Provide the (X, Y) coordinate of the cell's center where the given text is located.  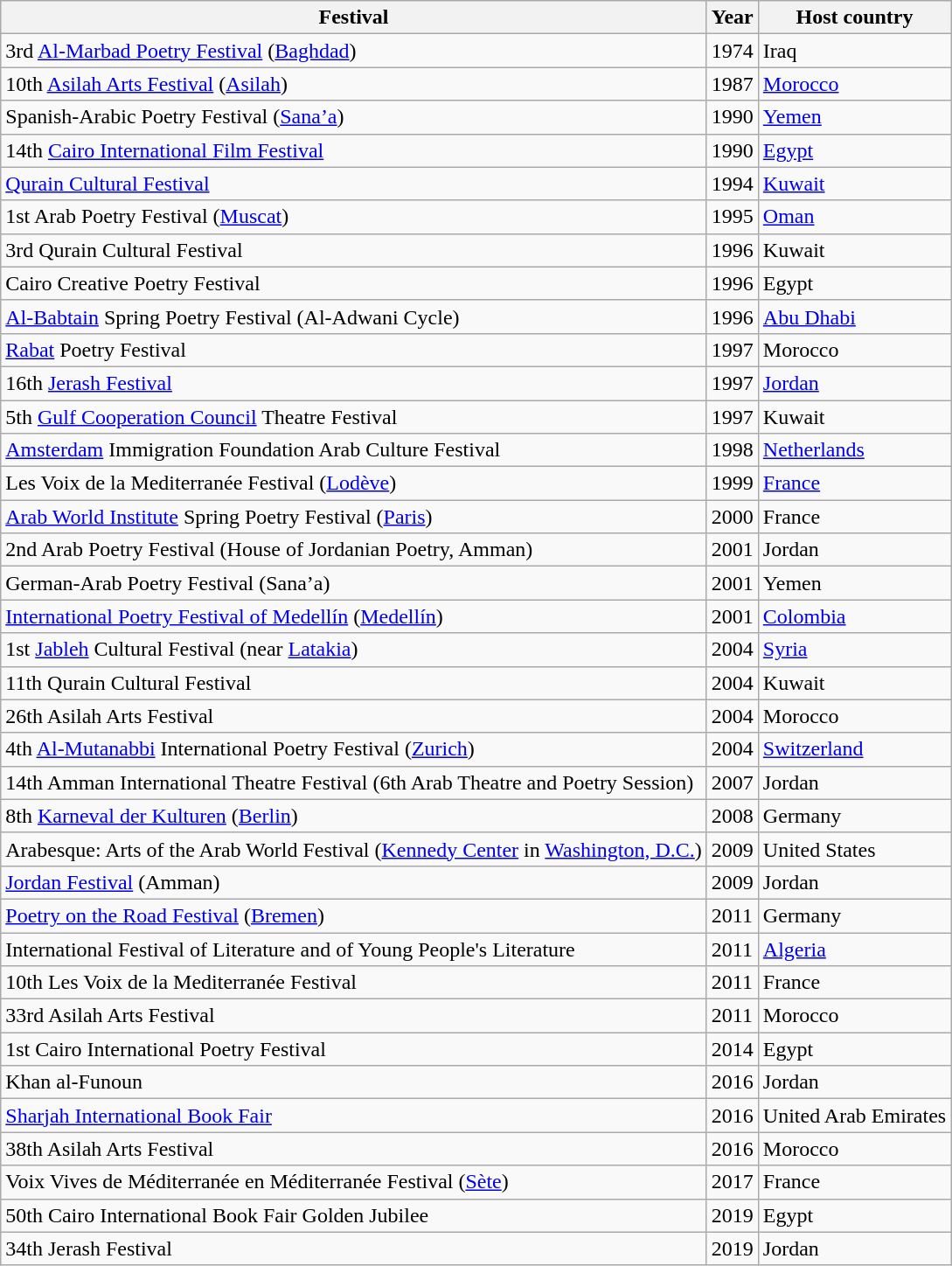
Poetry on the Road Festival (Bremen) (354, 915)
3rd Al-Marbad Poetry Festival (Baghdad) (354, 51)
Amsterdam Immigration Foundation Arab Culture Festival (354, 450)
1st Jableh Cultural Festival (near Latakia) (354, 650)
2014 (733, 1049)
8th Karneval der Kulturen (Berlin) (354, 816)
United States (854, 849)
26th Asilah Arts Festival (354, 716)
Khan al-Funoun (354, 1082)
2007 (733, 783)
German-Arab Poetry Festival (Sana’a) (354, 583)
International Festival of Literature and of Young People's Literature (354, 949)
Switzerland (854, 749)
4th Al-Mutanabbi International Poetry Festival (Zurich) (354, 749)
3rd Qurain Cultural Festival (354, 250)
United Arab Emirates (854, 1116)
Jordan Festival (Amman) (354, 882)
1st Arab Poetry Festival (Muscat) (354, 217)
11th Qurain Cultural Festival (354, 683)
Algeria (854, 949)
Netherlands (854, 450)
1995 (733, 217)
16th Jerash Festival (354, 383)
2008 (733, 816)
Spanish-Arabic Poetry Festival (Sana’a) (354, 117)
1994 (733, 184)
Iraq (854, 51)
Abu Dhabi (854, 316)
34th Jerash Festival (354, 1249)
14th Cairo International Film Festival (354, 150)
33rd Asilah Arts Festival (354, 1016)
Year (733, 17)
50th Cairo International Book Fair Golden Jubilee (354, 1215)
Colombia (854, 616)
10th Asilah Arts Festival (Asilah) (354, 84)
1999 (733, 483)
1987 (733, 84)
Host country (854, 17)
Les Voix de la Mediterranée Festival (Lodève) (354, 483)
38th Asilah Arts Festival (354, 1149)
1974 (733, 51)
International Poetry Festival of Medellín (Medellín) (354, 616)
Syria (854, 650)
Arabesque: Arts of the Arab World Festival (Kennedy Center in Washington, D.C.) (354, 849)
Rabat Poetry Festival (354, 350)
14th Amman International Theatre Festival (6th Arab Theatre and Poetry Session) (354, 783)
Voix Vives de Méditerranée en Méditerranée Festival (Sète) (354, 1182)
Qurain Cultural Festival (354, 184)
Festival (354, 17)
Oman (854, 217)
Al-Babtain Spring Poetry Festival (Al-Adwani Cycle) (354, 316)
5th Gulf Cooperation Council Theatre Festival (354, 417)
Cairo Creative Poetry Festival (354, 283)
2017 (733, 1182)
1st Cairo International Poetry Festival (354, 1049)
2nd Arab Poetry Festival (House of Jordanian Poetry, Amman) (354, 550)
Arab World Institute Spring Poetry Festival (Paris) (354, 517)
Sharjah International Book Fair (354, 1116)
2000 (733, 517)
10th Les Voix de la Mediterranée Festival (354, 983)
1998 (733, 450)
